Detect which cell encompasses the target text, then output its (X, Y) center coordinate. 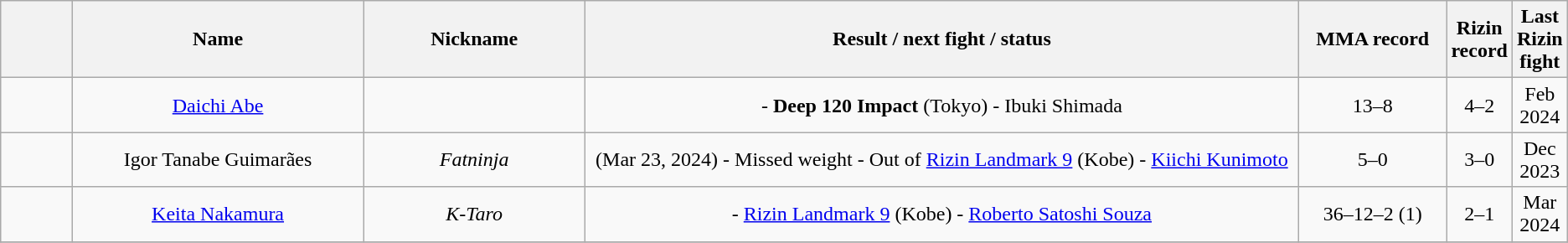
2–1 (1479, 215)
4–2 (1479, 106)
Daichi Abe (218, 106)
13–8 (1373, 106)
Dec 2023 (1540, 159)
K-Taro (474, 215)
Name (218, 39)
Mar 2024 (1540, 215)
Rizin record (1479, 39)
Keita Nakamura (218, 215)
(Mar 23, 2024) - Missed weight - Out of Rizin Landmark 9 (Kobe) - Kiichi Kunimoto (941, 159)
36–12–2 (1) (1373, 215)
Nickname (474, 39)
Igor Tanabe Guimarães (218, 159)
Feb 2024 (1540, 106)
- Deep 120 Impact (Tokyo) - Ibuki Shimada (941, 106)
Last Rizin fight (1540, 39)
3–0 (1479, 159)
Result / next fight / status (941, 39)
5–0 (1373, 159)
MMA record (1373, 39)
- Rizin Landmark 9 (Kobe) - Roberto Satoshi Souza (941, 215)
Fatninja (474, 159)
